Return the [x, y] coordinate for the center point of the cell that contains the specified text.  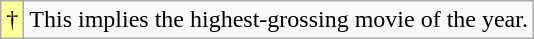
This implies the highest-grossing movie of the year. [279, 20]
† [12, 20]
